Scan for the cell matching the given text and deliver its (X, Y) coordinate at center. 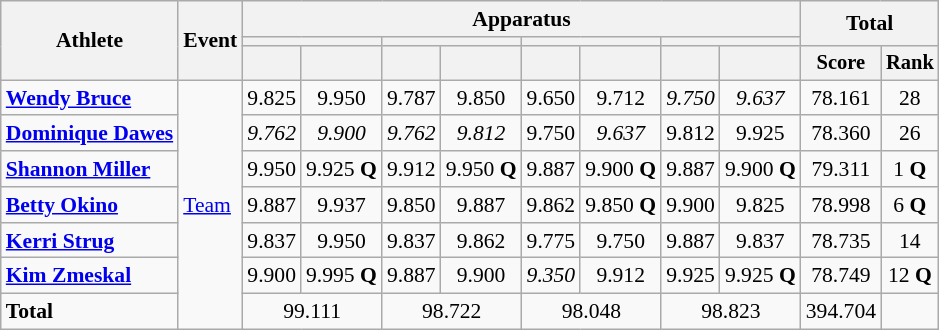
9.712 (620, 98)
12 Q (910, 276)
9.350 (552, 276)
Score (841, 63)
78.161 (841, 98)
9.995 Q (342, 276)
9.787 (412, 98)
6 Q (910, 205)
Kim Zmeskal (90, 276)
1 Q (910, 169)
98.722 (452, 312)
9.850 Q (620, 205)
9.950 Q (482, 169)
Athlete (90, 40)
14 (910, 241)
98.823 (731, 312)
Event (210, 40)
99.111 (312, 312)
Dominique Dawes (90, 134)
78.749 (841, 276)
394.704 (841, 312)
Betty Okino (90, 205)
26 (910, 134)
Wendy Bruce (90, 98)
9.650 (552, 98)
Shannon Miller (90, 169)
98.048 (592, 312)
78.998 (841, 205)
79.311 (841, 169)
9.775 (552, 241)
78.360 (841, 134)
Team (210, 204)
Apparatus (521, 19)
Rank (910, 63)
Kerri Strug (90, 241)
9.937 (342, 205)
28 (910, 98)
78.735 (841, 241)
